Scan for the cell matching the given text and deliver its (x, y) coordinate at center. 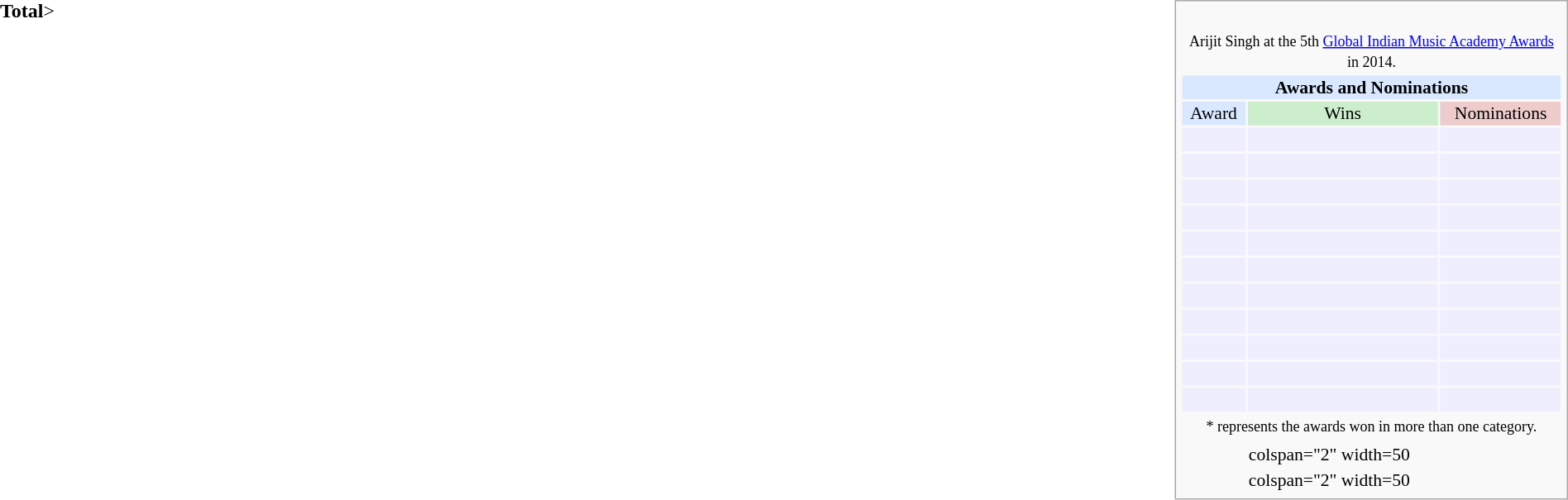
Awards and Nominations (1372, 87)
Arijit Singh at the 5th Global Indian Music Academy Awards in 2014. (1372, 40)
Nominations (1500, 113)
Award (1214, 113)
Wins (1343, 113)
* represents the awards won in more than one category. (1372, 426)
